Return [X, Y] of the center of cell containing provided text 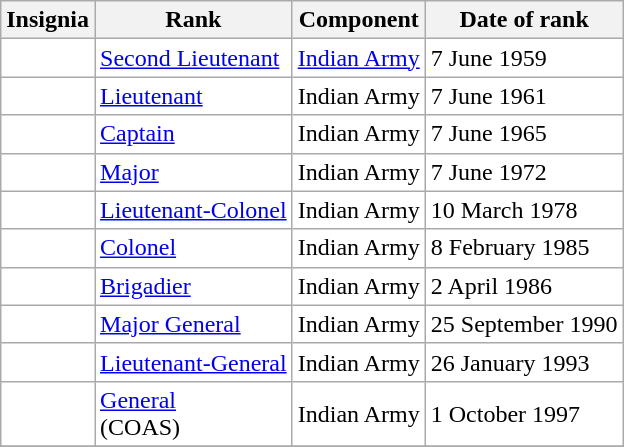
Major General [194, 324]
Component [358, 20]
Lieutenant-General [194, 362]
Colonel [194, 248]
8 February 1985 [524, 248]
7 June 1959 [524, 58]
1 October 1997 [524, 414]
Brigadier [194, 286]
Insignia [48, 20]
7 June 1961 [524, 96]
26 January 1993 [524, 362]
7 June 1972 [524, 172]
7 June 1965 [524, 134]
Second Lieutenant [194, 58]
Date of rank [524, 20]
Lieutenant [194, 96]
Lieutenant-Colonel [194, 210]
General(COAS) [194, 414]
Captain [194, 134]
2 April 1986 [524, 286]
10 March 1978 [524, 210]
25 September 1990 [524, 324]
Rank [194, 20]
Major [194, 172]
